Pinpoint the cell where the given text exists, returning its [x, y] midpoint coordinate. 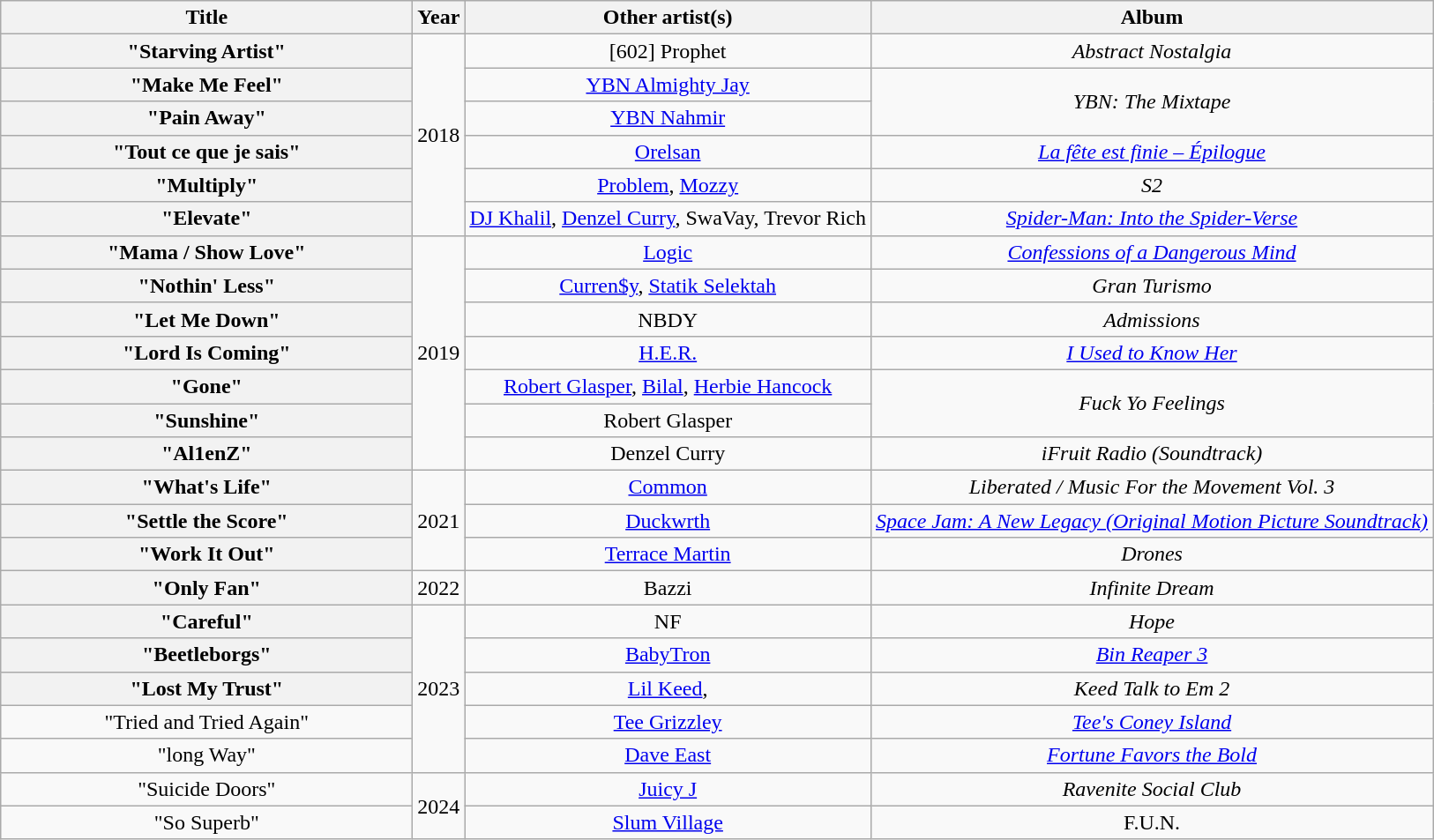
Lil Keed, [668, 688]
"Settle the Score" [206, 521]
BabyTron [668, 655]
iFruit Radio (Soundtrack) [1152, 454]
Other artist(s) [668, 18]
Drones [1152, 554]
S2 [1152, 185]
Year [439, 18]
2022 [439, 588]
2023 [439, 688]
[602] Prophet [668, 51]
Bazzi [668, 588]
"Work It Out" [206, 554]
Album [1152, 18]
2024 [439, 806]
Bin Reaper 3 [1152, 655]
Denzel Curry [668, 454]
Robert Glasper, Bilal, Herbie Hancock [668, 386]
"Tout ce que je sais" [206, 152]
2021 [439, 521]
Orelsan [668, 152]
Duckwrth [668, 521]
"Gone" [206, 386]
"Make Me Feel" [206, 85]
DJ Khalil, Denzel Curry, SwaVay, Trevor Rich [668, 219]
YBN: The Mixtape [1152, 101]
Hope [1152, 621]
"Pain Away" [206, 118]
"Let Me Down" [206, 319]
Logic [668, 252]
"Lord Is Coming" [206, 353]
Confessions of a Dangerous Mind [1152, 252]
YBN Nahmir [668, 118]
Robert Glasper [668, 420]
H.E.R. [668, 353]
"Careful" [206, 621]
Fortune Favors the Bold [1152, 755]
F.U.N. [1152, 822]
La fête est finie – Épilogue [1152, 152]
NF [668, 621]
Ravenite Social Club [1152, 789]
Liberated / Music For the Movement Vol. 3 [1152, 487]
Dave East [668, 755]
"So Superb" [206, 822]
"Tried and Tried Again" [206, 722]
"Al1enZ" [206, 454]
Curren$y, Statik Selektah [668, 286]
"Beetleborgs" [206, 655]
YBN Almighty Jay [668, 85]
Abstract Nostalgia [1152, 51]
"Suicide Doors" [206, 789]
Admissions [1152, 319]
"Lost My Trust" [206, 688]
Keed Talk to Em 2 [1152, 688]
Spider-Man: Into the Spider-Verse [1152, 219]
NBDY [668, 319]
Juicy J [668, 789]
Title [206, 18]
"Sunshine" [206, 420]
"Only Fan" [206, 588]
"Nothin' Less" [206, 286]
Common [668, 487]
2019 [439, 353]
Infinite Dream [1152, 588]
"Starving Artist" [206, 51]
Fuck Yo Feelings [1152, 403]
"Elevate" [206, 219]
Space Jam: A New Legacy (Original Motion Picture Soundtrack) [1152, 521]
Gran Turismo [1152, 286]
Problem, Mozzy [668, 185]
Tee's Coney Island [1152, 722]
I Used to Know Her [1152, 353]
2018 [439, 135]
Tee Grizzley [668, 722]
Terrace Martin [668, 554]
"Multiply" [206, 185]
"Mama / Show Love" [206, 252]
"long Way" [206, 755]
"What's Life" [206, 487]
Slum Village [668, 822]
